For the text-containing cell, return its midpoint in (x, y) coordinate format. 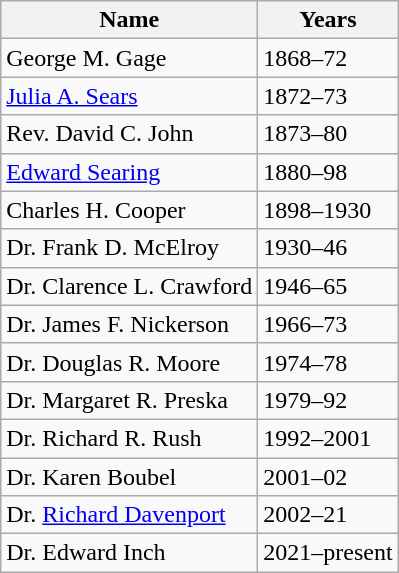
Dr. Edward Inch (130, 553)
1974–78 (328, 362)
1992–2001 (328, 438)
Dr. Douglas R. Moore (130, 362)
Name (130, 20)
1946–65 (328, 286)
Dr. Karen Boubel (130, 477)
1868–72 (328, 58)
Dr. Frank D. McElroy (130, 248)
1966–73 (328, 324)
Edward Searing (130, 172)
Charles H. Cooper (130, 210)
1979–92 (328, 400)
2021–present (328, 553)
George M. Gage (130, 58)
1880–98 (328, 172)
1930–46 (328, 248)
Years (328, 20)
Dr. Margaret R. Preska (130, 400)
Dr. Clarence L. Crawford (130, 286)
1873–80 (328, 134)
Dr. Richard R. Rush (130, 438)
Dr. James F. Nickerson (130, 324)
Rev. David C. John (130, 134)
Dr. Richard Davenport (130, 515)
2002–21 (328, 515)
2001–02 (328, 477)
1872–73 (328, 96)
1898–1930 (328, 210)
Julia A. Sears (130, 96)
